Output the (x, y) coordinate of the center of the cell containing the given text.  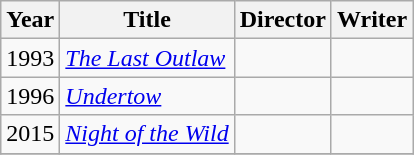
Night of the Wild (147, 134)
Title (147, 20)
Writer (372, 20)
The Last Outlaw (147, 58)
1996 (30, 96)
Director (282, 20)
Undertow (147, 96)
Year (30, 20)
2015 (30, 134)
1993 (30, 58)
